Pinpoint the cell where the given text exists, returning its [x, y] midpoint coordinate. 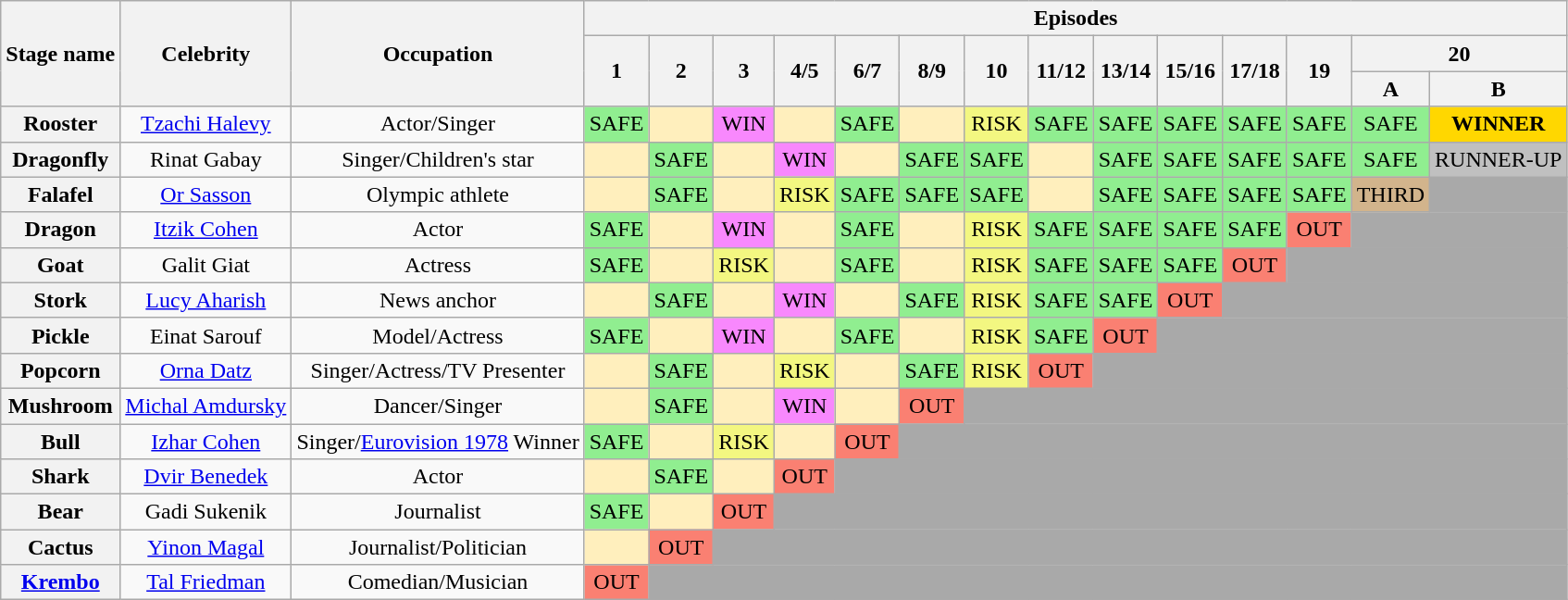
WINNER [1499, 124]
Orna Datz [205, 370]
6/7 [867, 71]
B [1499, 89]
Bear [61, 512]
20 [1459, 54]
Galit Giat [205, 265]
Journalist/Politician [438, 547]
Celebrity [205, 54]
2 [681, 71]
THIRD [1390, 194]
Stage name [61, 54]
Dragonfly [61, 159]
Singer/Actress/TV Presenter [438, 370]
11/12 [1061, 71]
19 [1319, 71]
News anchor [438, 300]
Actor/Singer [438, 124]
Singer/Eurovision 1978 Winner [438, 442]
Bull [61, 442]
Shark [61, 477]
Michal Amdursky [205, 406]
A [1390, 89]
8/9 [932, 71]
Cactus [61, 547]
Itzik Cohen [205, 230]
Pickle [61, 335]
Goat [61, 265]
Tzachi Halevy [205, 124]
Dragon [61, 230]
Yinon Magal [205, 547]
Episodes [1076, 19]
Popcorn [61, 370]
Gadi Sukenik [205, 512]
Rinat Gabay [205, 159]
Tal Friedman [205, 582]
Rooster [61, 124]
Lucy Aharish [205, 300]
Model/Actress [438, 335]
Dancer/Singer [438, 406]
Einat Sarouf [205, 335]
Journalist [438, 512]
17/18 [1255, 71]
Krembo [61, 582]
Occupation [438, 54]
10 [997, 71]
Izhar Cohen [205, 442]
Falafel [61, 194]
Comedian/Musician [438, 582]
RUNNER-UP [1499, 159]
Stork [61, 300]
1 [616, 71]
Or Sasson [205, 194]
Mushroom [61, 406]
Actress [438, 265]
3 [744, 71]
Dvir Benedek [205, 477]
15/16 [1190, 71]
Singer/Children's star [438, 159]
Olympic athlete [438, 194]
4/5 [804, 71]
13/14 [1126, 71]
